For the text-containing cell, return its midpoint in (X, Y) coordinate format. 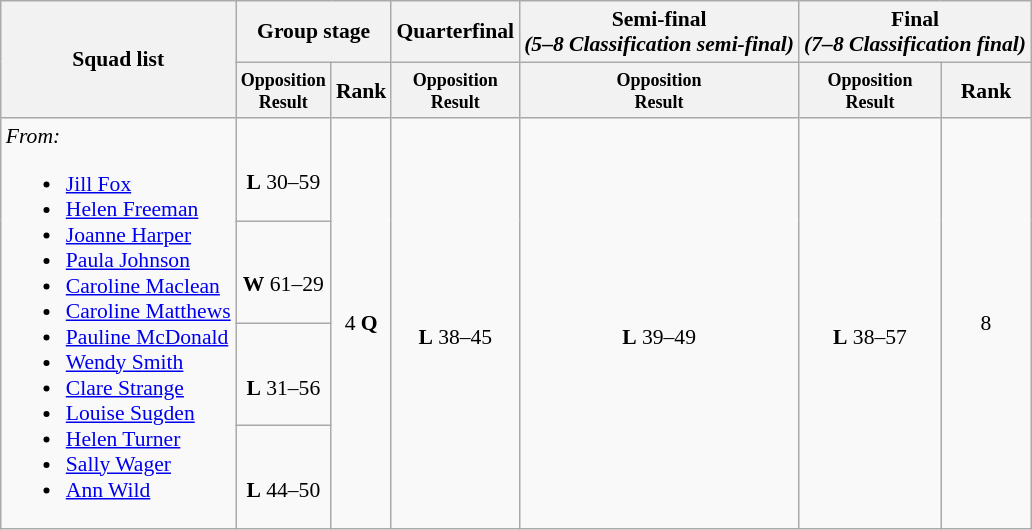
Quarterfinal (455, 32)
Group stage (314, 32)
Final(7–8 Classification final) (915, 32)
L 38–45 (455, 324)
L 44–50 (284, 478)
L 39–49 (659, 324)
L 31–56 (284, 376)
4 Q (362, 324)
8 (986, 324)
Squad list (118, 60)
L 38–57 (870, 324)
Semi-final(5–8 Classification semi-final) (659, 32)
L 30–59 (284, 170)
W 61–29 (284, 272)
